Find where the given text appears and provide that cell's center as (x, y) coordinate. 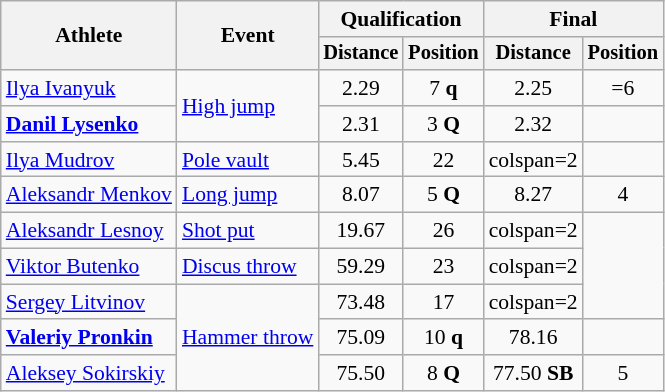
8.07 (360, 195)
3 Q (443, 124)
Valeriy Pronkin (89, 338)
2.29 (360, 88)
Aleksandr Menkov (89, 195)
Aleksey Sokirskiy (89, 373)
4 (623, 195)
5 Q (443, 195)
Qualification (400, 19)
2.31 (360, 124)
Final (574, 19)
Sergey Litvinov (89, 302)
73.48 (360, 302)
8.27 (534, 195)
Hammer throw (248, 338)
=6 (623, 88)
High jump (248, 106)
10 q (443, 338)
2.25 (534, 88)
2.32 (534, 124)
59.29 (360, 267)
Long jump (248, 195)
Discus throw (248, 267)
8 Q (443, 373)
75.50 (360, 373)
Danil Lysenko (89, 124)
78.16 (534, 338)
Ilya Mudrov (89, 160)
5.45 (360, 160)
7 q (443, 88)
Aleksandr Lesnoy (89, 231)
Viktor Butenko (89, 267)
Athlete (89, 36)
Shot put (248, 231)
19.67 (360, 231)
23 (443, 267)
17 (443, 302)
Pole vault (248, 160)
77.50 SB (534, 373)
26 (443, 231)
Event (248, 36)
Ilya Ivanyuk (89, 88)
75.09 (360, 338)
5 (623, 373)
22 (443, 160)
